Find where the given text appears and provide that cell's center as (x, y) coordinate. 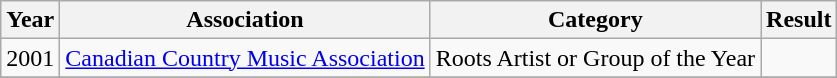
Category (595, 20)
Canadian Country Music Association (245, 58)
Association (245, 20)
Result (799, 20)
Roots Artist or Group of the Year (595, 58)
2001 (30, 58)
Year (30, 20)
